Output the [x, y] coordinate of the center of the cell containing the given text.  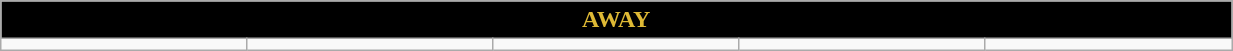
AWAY [616, 20]
